Find where the given text appears and provide that cell's center as [X, Y] coordinate. 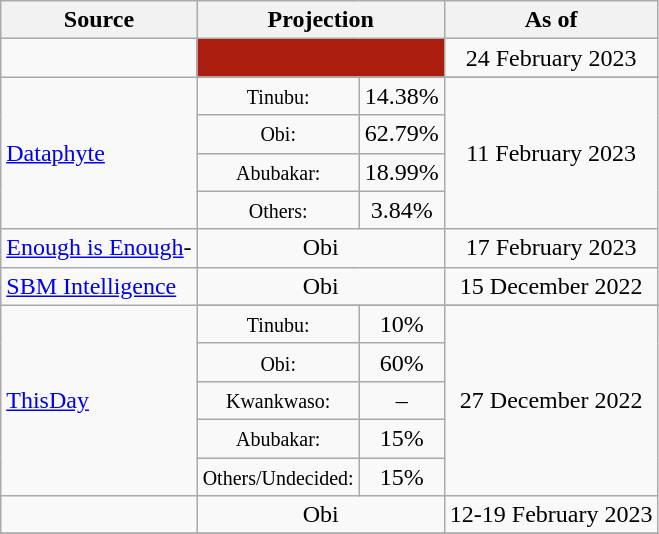
3.84% [402, 210]
– [402, 400]
18.99% [402, 172]
Kwankwaso: [278, 400]
Others: [278, 210]
24 February 2023 [551, 58]
12-19 February 2023 [551, 515]
17 February 2023 [551, 248]
Projection [320, 20]
Source [99, 20]
ThisDay [99, 400]
As of [551, 20]
SBM Intelligence [99, 286]
Dataphyte [99, 153]
62.79% [402, 134]
27 December 2022 [551, 400]
10% [402, 324]
Others/Undecided: [278, 477]
14.38% [402, 96]
11 February 2023 [551, 153]
15 December 2022 [551, 286]
60% [402, 362]
Enough is Enough- [99, 248]
